Find where the given text appears and provide that cell's center as [X, Y] coordinate. 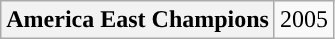
America East Champions [138, 20]
2005 [304, 20]
